From the cell containing the given text, extract its center point as (x, y) coordinate. 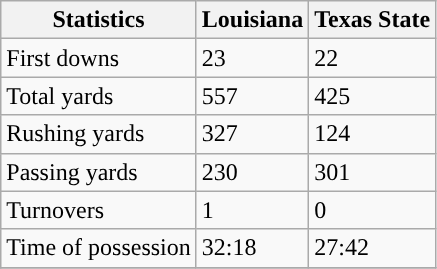
Statistics (99, 20)
First downs (99, 58)
301 (372, 172)
Total yards (99, 96)
1 (252, 210)
Texas State (372, 20)
Turnovers (99, 210)
0 (372, 210)
327 (252, 134)
22 (372, 58)
557 (252, 96)
Rushing yards (99, 134)
124 (372, 134)
27:42 (372, 248)
425 (372, 96)
23 (252, 58)
32:18 (252, 248)
230 (252, 172)
Louisiana (252, 20)
Time of possession (99, 248)
Passing yards (99, 172)
